Capture the cell that displays the provided text and extract its (X, Y) central coordinate. 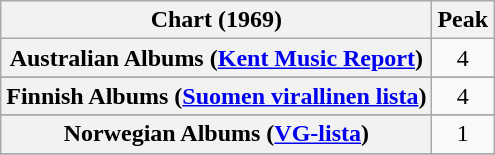
Australian Albums (Kent Music Report) (216, 58)
Peak (463, 20)
Norwegian Albums (VG-lista) (216, 134)
1 (463, 134)
Chart (1969) (216, 20)
Finnish Albums (Suomen virallinen lista) (216, 96)
